Locate the cell with the specified text and output its [X, Y] center coordinate. 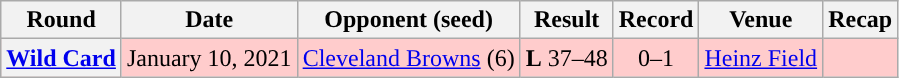
Wild Card [62, 58]
Recap [860, 20]
Heinz Field [761, 58]
Venue [761, 20]
Record [656, 20]
0–1 [656, 58]
Round [62, 20]
L 37–48 [566, 58]
Result [566, 20]
January 10, 2021 [209, 58]
Date [209, 20]
Opponent (seed) [408, 20]
Cleveland Browns (6) [408, 58]
